Locate the cell with the specified text and output its [x, y] center coordinate. 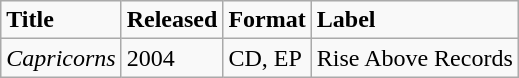
Title [61, 20]
CD, EP [267, 58]
2004 [172, 58]
Label [414, 20]
Released [172, 20]
Capricorns [61, 58]
Rise Above Records [414, 58]
Format [267, 20]
